Determine the (x, y) coordinate at the center of the cell enclosing the given text.  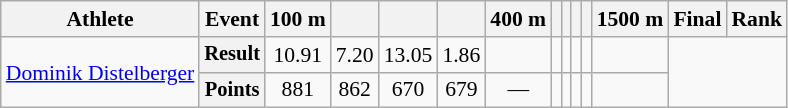
881 (298, 90)
100 m (298, 19)
10.91 (298, 55)
Final (697, 19)
— (518, 90)
Result (232, 55)
Points (232, 90)
Athlete (100, 19)
13.05 (408, 55)
7.20 (355, 55)
400 m (518, 19)
Dominik Distelberger (100, 72)
Event (232, 19)
Rank (756, 19)
1500 m (630, 19)
679 (461, 90)
670 (408, 90)
862 (355, 90)
1.86 (461, 55)
